Determine the (X, Y) coordinate at the center of the cell enclosing the given text.  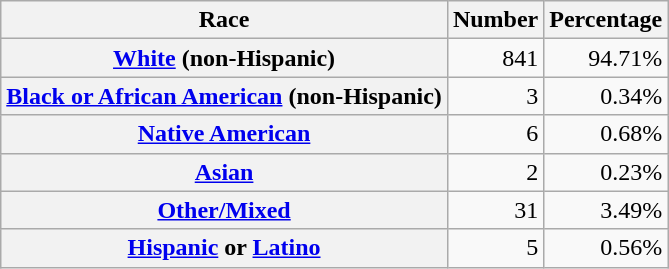
5 (495, 248)
Hispanic or Latino (224, 248)
0.56% (606, 248)
6 (495, 134)
Percentage (606, 20)
Other/Mixed (224, 210)
Native American (224, 134)
White (non-Hispanic) (224, 58)
0.68% (606, 134)
94.71% (606, 58)
Number (495, 20)
0.34% (606, 96)
3.49% (606, 210)
Black or African American (non-Hispanic) (224, 96)
2 (495, 172)
3 (495, 96)
0.23% (606, 172)
Asian (224, 172)
841 (495, 58)
31 (495, 210)
Race (224, 20)
